Provide the (X, Y) coordinate of the cell's center where the given text is located.  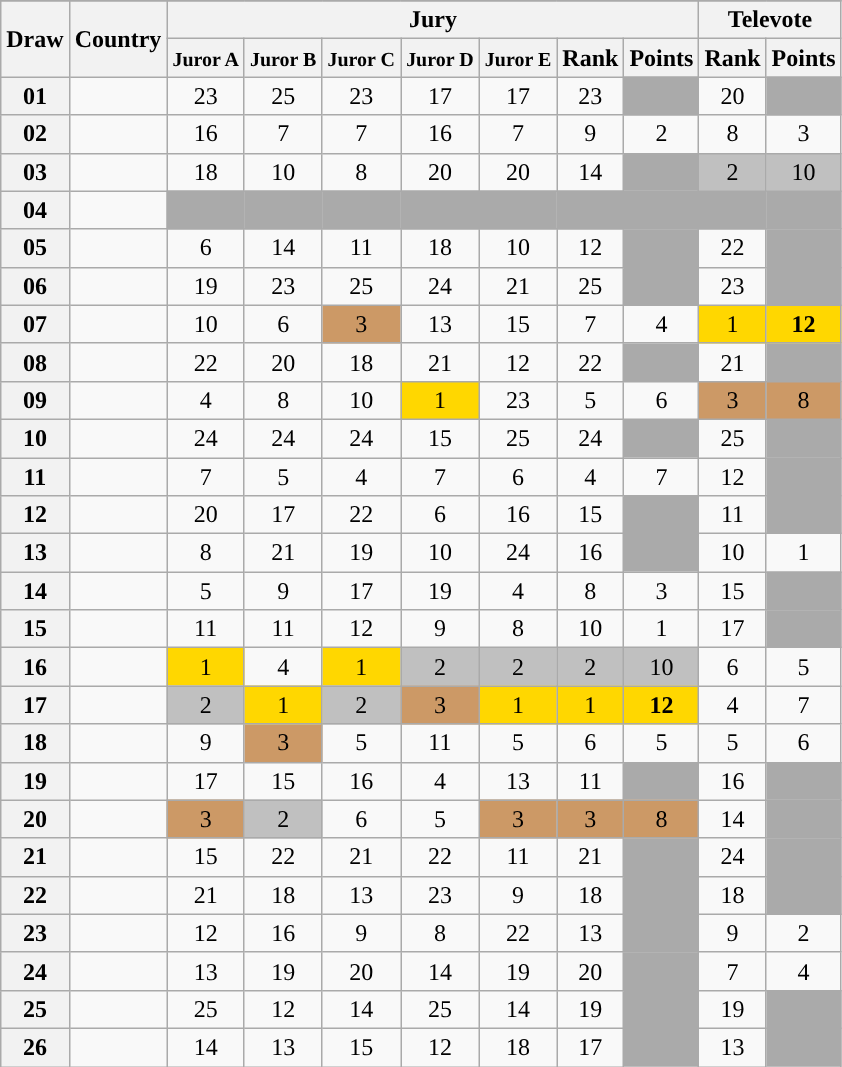
01 (35, 96)
Juror E (518, 58)
02 (35, 134)
Televote (770, 20)
Draw (35, 39)
Juror D (440, 58)
Juror A (206, 58)
08 (35, 362)
04 (35, 210)
Jury (433, 20)
09 (35, 400)
06 (35, 286)
03 (35, 172)
26 (35, 1047)
Juror C (362, 58)
Country (118, 39)
05 (35, 248)
07 (35, 324)
Juror B (283, 58)
